Determine the [x, y] coordinate at the center of the cell enclosing the given text.  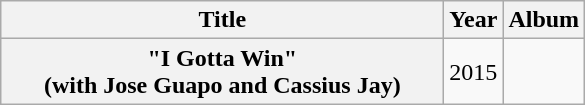
"I Gotta Win"(with Jose Guapo and Cassius Jay) [222, 72]
Year [474, 20]
Title [222, 20]
2015 [474, 72]
Album [544, 20]
